Determine the [X, Y] coordinate at the center of the cell enclosing the given text.  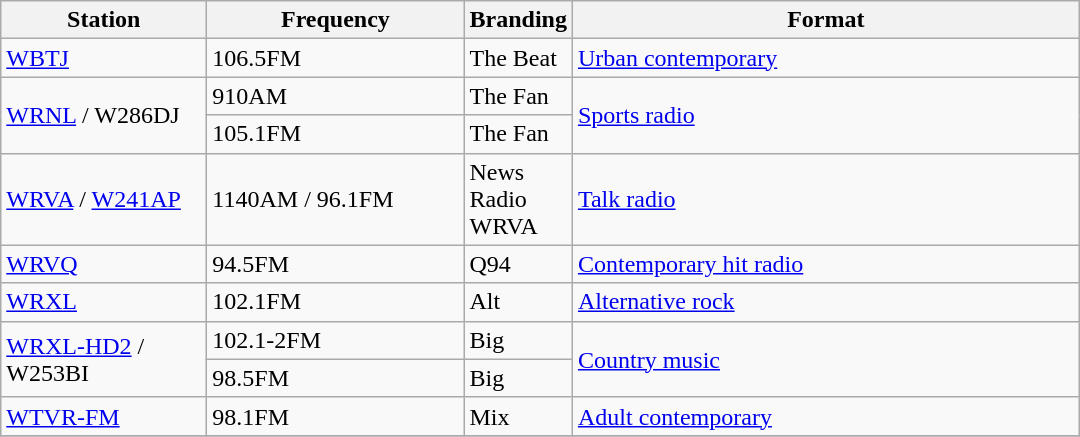
Alt [518, 302]
Q94 [518, 264]
WRNL / W286DJ [104, 115]
1140AM / 96.1FM [336, 199]
Talk radio [826, 199]
94.5FM [336, 264]
106.5FM [336, 58]
WRXL [104, 302]
Country music [826, 359]
WRVQ [104, 264]
98.5FM [336, 378]
910AM [336, 96]
98.1FM [336, 416]
The Beat [518, 58]
Format [826, 20]
Sports radio [826, 115]
Urban contemporary [826, 58]
Alternative rock [826, 302]
102.1-2FM [336, 340]
WRXL-HD2 / W253BI [104, 359]
WRVA / W241AP [104, 199]
Mix [518, 416]
Station [104, 20]
Contemporary hit radio [826, 264]
102.1FM [336, 302]
Frequency [336, 20]
105.1FM [336, 134]
News Radio WRVA [518, 199]
Adult contemporary [826, 416]
Branding [518, 20]
WBTJ [104, 58]
WTVR-FM [104, 416]
